Locate the cell with the specified text and output its (X, Y) center coordinate. 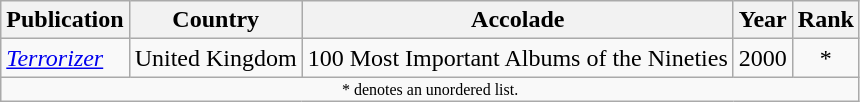
Accolade (518, 20)
Year (762, 20)
Terrorizer (65, 58)
United Kingdom (216, 58)
2000 (762, 58)
* (826, 58)
* denotes an unordered list. (430, 89)
Publication (65, 20)
Country (216, 20)
Rank (826, 20)
100 Most Important Albums of the Nineties (518, 58)
